Capture the cell that displays the provided text and extract its [x, y] central coordinate. 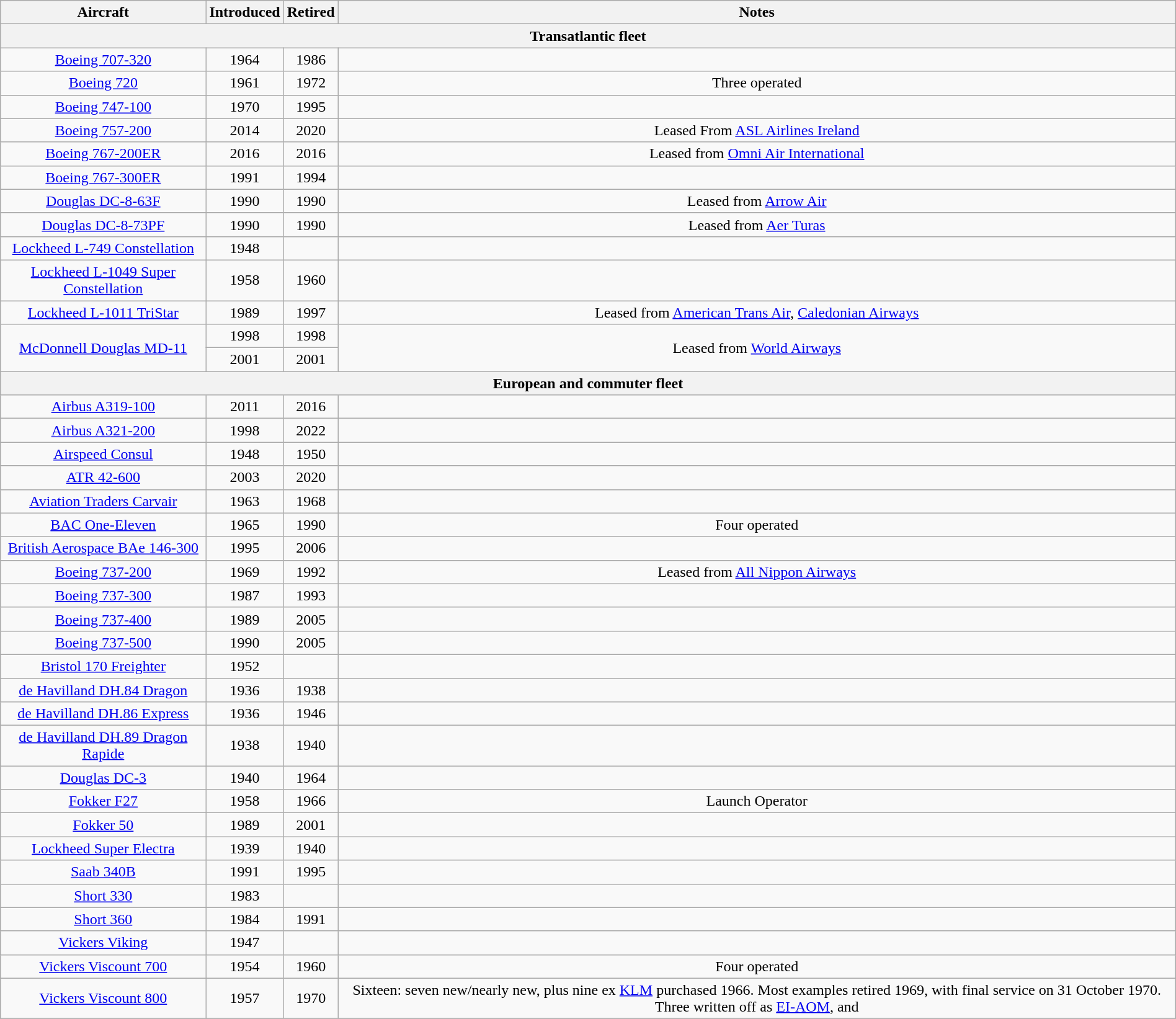
Fokker F27 [103, 801]
Three operated [757, 83]
Vickers Viscount 800 [103, 999]
Douglas DC-8-73PF [103, 225]
British Aerospace BAe 146-300 [103, 548]
McDonnell Douglas MD-11 [103, 348]
European and commuter fleet [588, 383]
1972 [311, 83]
Boeing 737-500 [103, 643]
1957 [244, 999]
Vickers Viscount 700 [103, 966]
Launch Operator [757, 801]
1969 [244, 572]
Airspeed Consul [103, 454]
Retired [311, 12]
Boeing 757-200 [103, 130]
Douglas DC-3 [103, 778]
2011 [244, 407]
Transatlantic fleet [588, 36]
2014 [244, 130]
1997 [311, 312]
1986 [311, 60]
Boeing 737-400 [103, 619]
Fokker 50 [103, 825]
Leased from American Trans Air, Caledonian Airways [757, 312]
1984 [244, 919]
Lockheed L-1011 TriStar [103, 312]
Aviation Traders Carvair [103, 501]
Aircraft [103, 12]
2006 [311, 548]
1961 [244, 83]
Leased from World Airways [757, 348]
Leased from Arrow Air [757, 201]
1965 [244, 525]
de Havilland DH.86 Express [103, 714]
1939 [244, 848]
1968 [311, 501]
1987 [244, 595]
1994 [311, 177]
1952 [244, 666]
Short 330 [103, 896]
Notes [757, 12]
1966 [311, 801]
1992 [311, 572]
Saab 340B [103, 872]
Leased From ASL Airlines Ireland [757, 130]
Vickers Viking [103, 943]
Introduced [244, 12]
BAC One-Eleven [103, 525]
1954 [244, 966]
Boeing 767-300ER [103, 177]
Boeing 747-100 [103, 107]
Airbus A319-100 [103, 407]
Boeing 767-200ER [103, 154]
1946 [311, 714]
Douglas DC-8-63F [103, 201]
1963 [244, 501]
Leased from All Nippon Airways [757, 572]
Boeing 707-320 [103, 60]
de Havilland DH.84 Dragon [103, 690]
1950 [311, 454]
ATR 42-600 [103, 478]
Short 360 [103, 919]
2003 [244, 478]
de Havilland DH.89 Dragon Rapide [103, 745]
Leased from Omni Air International [757, 154]
Leased from Aer Turas [757, 225]
Airbus A321-200 [103, 430]
Boeing 737-200 [103, 572]
Boeing 720 [103, 83]
Lockheed L-1049 Super Constellation [103, 280]
1947 [244, 943]
1993 [311, 595]
1983 [244, 896]
Lockheed Super Electra [103, 848]
Lockheed L-749 Constellation [103, 248]
Boeing 737-300 [103, 595]
2022 [311, 430]
Bristol 170 Freighter [103, 666]
